Return the [x, y] coordinate for the center point of the cell that contains the specified text.  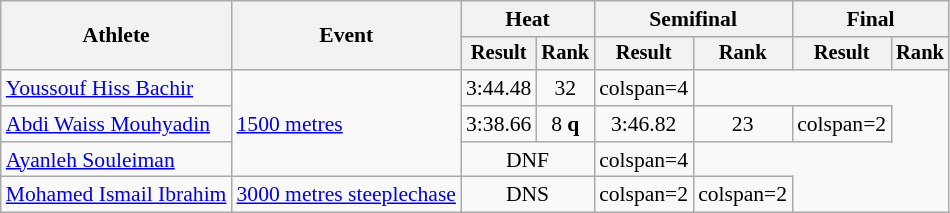
Abdi Waiss Mouhyadin [116, 124]
Semifinal [693, 19]
Ayanleh Souleiman [116, 160]
Event [346, 36]
Athlete [116, 36]
23 [742, 124]
DNF [528, 160]
3:38.66 [498, 124]
DNS [528, 195]
Mohamed Ismail Ibrahim [116, 195]
8 q [565, 124]
3:46.82 [644, 124]
32 [565, 88]
Youssouf Hiss Bachir [116, 88]
3000 metres steeplechase [346, 195]
1500 metres [346, 124]
Final [870, 19]
Heat [528, 19]
3:44.48 [498, 88]
